Extract the [X, Y] coordinate from the center of the cell holding the provided text.  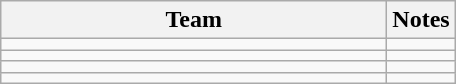
Notes [421, 20]
Team [194, 20]
